Scan for the cell matching the given text and deliver its (x, y) coordinate at center. 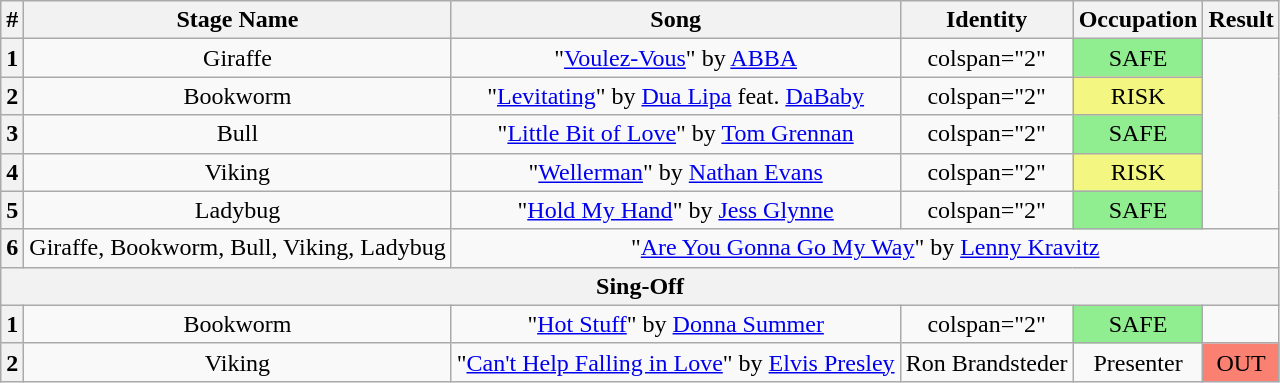
Ron Brandsteder (986, 362)
Sing-Off (640, 286)
3 (12, 134)
Giraffe (238, 58)
Occupation (1138, 20)
"Hold My Hand" by Jess Glynne (676, 210)
Stage Name (238, 20)
"Voulez-Vous" by ABBA (676, 58)
Song (676, 20)
"Are You Gonna Go My Way" by Lenny Kravitz (865, 248)
"Hot Stuff" by Donna Summer (676, 324)
Identity (986, 20)
4 (12, 172)
OUT (1241, 362)
Presenter (1138, 362)
6 (12, 248)
"Can't Help Falling in Love" by Elvis Presley (676, 362)
"Levitating" by Dua Lipa feat. DaBaby (676, 96)
Giraffe, Bookworm, Bull, Viking, Ladybug (238, 248)
# (12, 20)
Ladybug (238, 210)
"Wellerman" by Nathan Evans (676, 172)
Result (1241, 20)
5 (12, 210)
"Little Bit of Love" by Tom Grennan (676, 134)
Bull (238, 134)
